Search for the cell housing the specified text and yield its (X, Y) center coordinate. 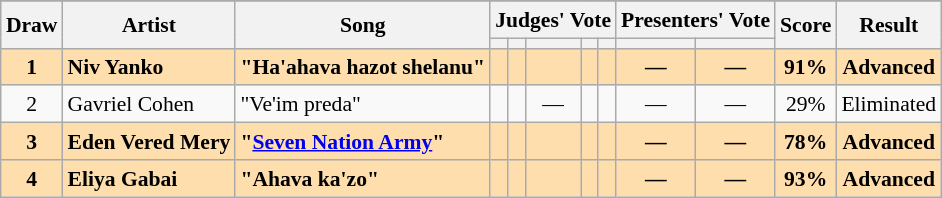
Niv Yanko (150, 66)
"Ve'im preda" (362, 104)
3 (32, 142)
78% (806, 142)
Judges' Vote (553, 20)
2 (32, 104)
"Ha'ahava hazot shelanu" (362, 66)
93% (806, 178)
Result (888, 24)
4 (32, 178)
Presenters' Vote (696, 20)
Eliya Gabai (150, 178)
"Seven Nation Army" (362, 142)
Draw (32, 24)
Eden Vered Mery (150, 142)
Eliminated (888, 104)
Score (806, 24)
"Ahava ka'zo" (362, 178)
1 (32, 66)
Gavriel Cohen (150, 104)
29% (806, 104)
91% (806, 66)
Song (362, 24)
Artist (150, 24)
